From the cell containing the given text, extract its center point as (X, Y) coordinate. 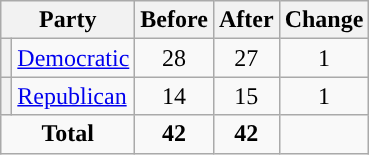
Total (68, 134)
After (246, 20)
28 (174, 58)
Party (68, 20)
15 (246, 96)
Change (324, 20)
27 (246, 58)
14 (174, 96)
Democratic (74, 58)
Before (174, 20)
Republican (74, 96)
